Identify which cell holds the provided text, then report its (X, Y) central coordinate. 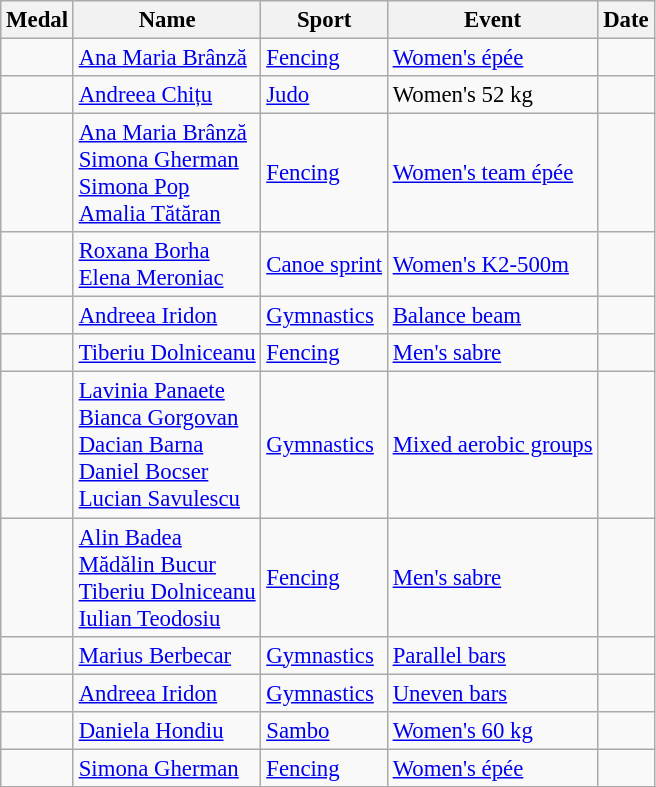
Parallel bars (492, 655)
Balance beam (492, 316)
Canoe sprint (324, 264)
Women's K2-500m (492, 264)
Sambo (324, 730)
Women's 60 kg (492, 730)
Andreea Chițu (167, 95)
Mixed aerobic groups (492, 445)
Alin Badea Mădălin Bucur Tiberiu Dolniceanu Iulian Teodosiu (167, 578)
Date (626, 20)
Medal (38, 20)
Daniela Hondiu (167, 730)
Ana Maria Brânză (167, 58)
Ana Maria Brânză Simona Gherman Simona Pop Amalia Tătăran (167, 174)
Roxana Borha Elena Meroniac (167, 264)
Event (492, 20)
Marius Berbecar (167, 655)
Lavinia Panaete Bianca Gorgovan Dacian Barna Daniel Bocser Lucian Savulescu (167, 445)
Women's 52 kg (492, 95)
Sport (324, 20)
Name (167, 20)
Judo (324, 95)
Uneven bars (492, 693)
Women's team épée (492, 174)
Simona Gherman (167, 768)
Tiberiu Dolniceanu (167, 353)
